Return [x, y] of the center of cell containing provided text 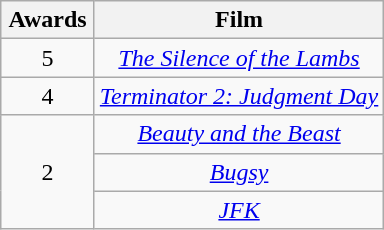
Awards [48, 20]
Film [239, 20]
The Silence of the Lambs [239, 58]
4 [48, 96]
Bugsy [239, 172]
JFK [239, 210]
Terminator 2: Judgment Day [239, 96]
2 [48, 172]
5 [48, 58]
Beauty and the Beast [239, 134]
